From the cell containing the given text, extract its center point as (x, y) coordinate. 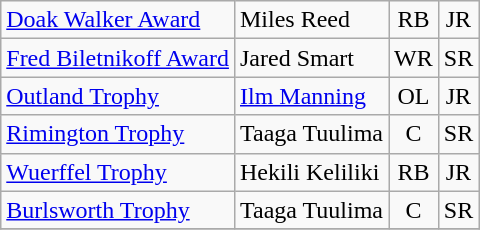
Outland Trophy (118, 96)
Ilm Manning (311, 96)
Jared Smart (311, 58)
Burlsworth Trophy (118, 210)
Doak Walker Award (118, 20)
Rimington Trophy (118, 134)
WR (414, 58)
Miles Reed (311, 20)
Hekili Keliliki (311, 172)
OL (414, 96)
Wuerffel Trophy (118, 172)
Fred Biletnikoff Award (118, 58)
